Provide the (x, y) coordinate of the cell's center where the given text is located.  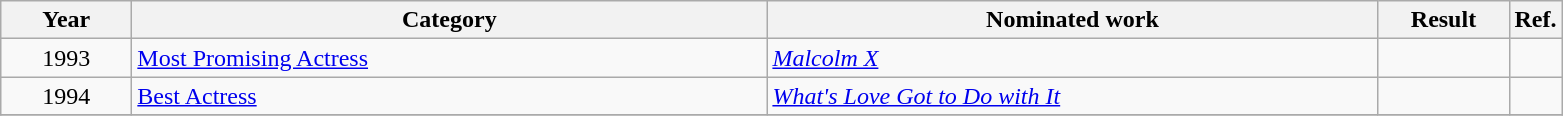
Nominated work (1072, 20)
Category (450, 20)
Malcolm X (1072, 58)
What's Love Got to Do with It (1072, 96)
Year (66, 20)
1994 (66, 96)
1993 (66, 58)
Result (1444, 20)
Ref. (1536, 20)
Most Promising Actress (450, 58)
Best Actress (450, 96)
